Provide the (X, Y) coordinate of the cell's center where the given text is located.  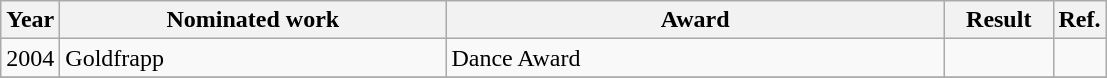
Result (998, 20)
Goldfrapp (253, 58)
Award (696, 20)
Nominated work (253, 20)
2004 (30, 58)
Dance Award (696, 58)
Ref. (1080, 20)
Year (30, 20)
